Pinpoint the cell where the given text exists, returning its (x, y) midpoint coordinate. 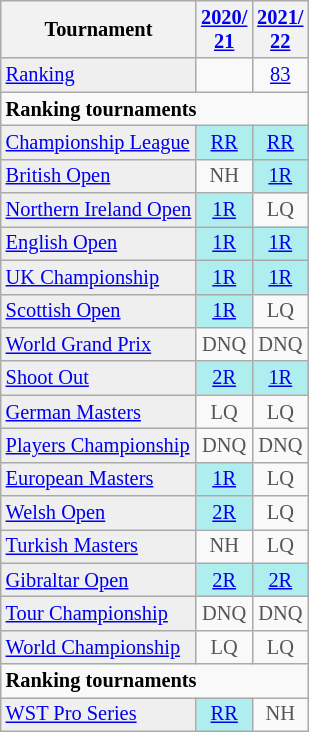
World Championship (98, 647)
British Open (98, 176)
Players Championship (98, 445)
Scottish Open (98, 311)
Ranking (98, 75)
2020/21 (224, 29)
Gibraltar Open (98, 580)
UK Championship (98, 277)
Shoot Out (98, 378)
Tour Championship (98, 613)
WST Pro Series (98, 714)
2021/22 (280, 29)
83 (280, 75)
Northern Ireland Open (98, 210)
European Masters (98, 479)
German Masters (98, 412)
English Open (98, 243)
Tournament (98, 29)
Turkish Masters (98, 546)
Welsh Open (98, 513)
World Grand Prix (98, 344)
Championship League (98, 142)
